Extract the [X, Y] coordinate from the center of the cell holding the provided text.  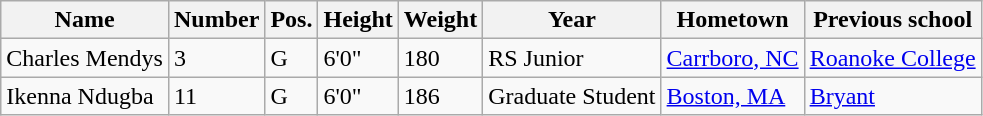
Carrboro, NC [732, 58]
Roanoke College [892, 58]
Ikenna Ndugba [85, 96]
Year [572, 20]
11 [216, 96]
Hometown [732, 20]
3 [216, 58]
Charles Mendys [85, 58]
RS Junior [572, 58]
Graduate Student [572, 96]
Pos. [292, 20]
Previous school [892, 20]
180 [440, 58]
Height [358, 20]
Name [85, 20]
186 [440, 96]
Number [216, 20]
Weight [440, 20]
Boston, MA [732, 96]
Bryant [892, 96]
